Scan for the cell matching the given text and deliver its (x, y) coordinate at center. 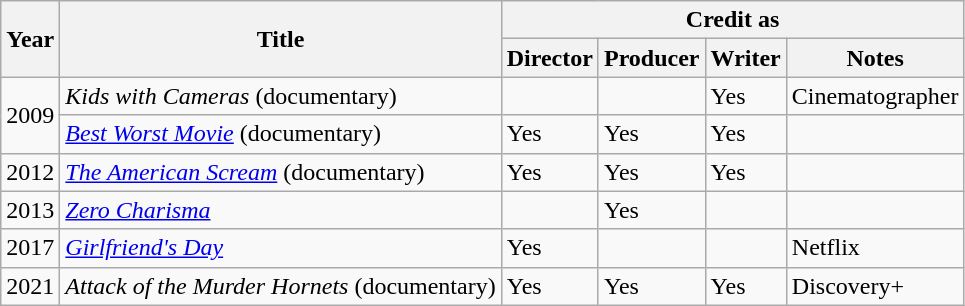
Notes (875, 58)
2012 (30, 172)
2009 (30, 115)
2013 (30, 210)
Year (30, 39)
Title (280, 39)
Discovery+ (875, 286)
Producer (652, 58)
2021 (30, 286)
Cinematographer (875, 96)
Best Worst Movie (documentary) (280, 134)
The American Scream (documentary) (280, 172)
2017 (30, 248)
Attack of the Murder Hornets (documentary) (280, 286)
Girlfriend's Day (280, 248)
Zero Charisma (280, 210)
Credit as (732, 20)
Kids with Cameras (documentary) (280, 96)
Netflix (875, 248)
Writer (746, 58)
Director (550, 58)
